Output the [x, y] coordinate of the center of the cell containing the given text.  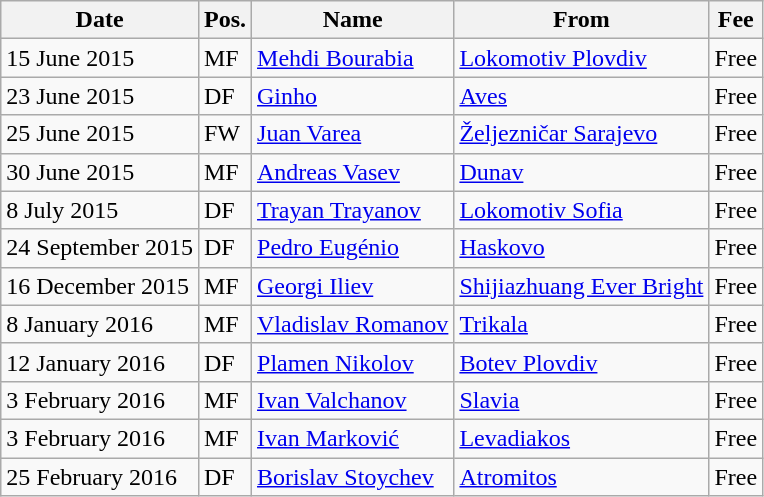
Lokomotiv Sofia [582, 210]
24 September 2015 [100, 248]
16 December 2015 [100, 286]
Dunav [582, 172]
Juan Varea [353, 134]
From [582, 20]
30 June 2015 [100, 172]
Trayan Trayanov [353, 210]
Trikala [582, 324]
Botev Plovdiv [582, 362]
Vladislav Romanov [353, 324]
12 January 2016 [100, 362]
Plamen Nikolov [353, 362]
Borislav Stoychev [353, 477]
Atromitos [582, 477]
Name [353, 20]
Date [100, 20]
Ivan Valchanov [353, 400]
Lokomotiv Plovdiv [582, 58]
Andreas Vasev [353, 172]
Shijiazhuang Ever Bright [582, 286]
FW [224, 134]
Ginho [353, 96]
Georgi Iliev [353, 286]
Pos. [224, 20]
Fee [736, 20]
25 February 2016 [100, 477]
Levadiakos [582, 438]
Ivan Marković [353, 438]
Slavia [582, 400]
Željezničar Sarajevo [582, 134]
Pedro Eugénio [353, 248]
Aves [582, 96]
23 June 2015 [100, 96]
25 June 2015 [100, 134]
Mehdi Bourabia [353, 58]
15 June 2015 [100, 58]
Haskovo [582, 248]
8 January 2016 [100, 324]
8 July 2015 [100, 210]
